Pinpoint the cell where the given text exists, returning its [X, Y] midpoint coordinate. 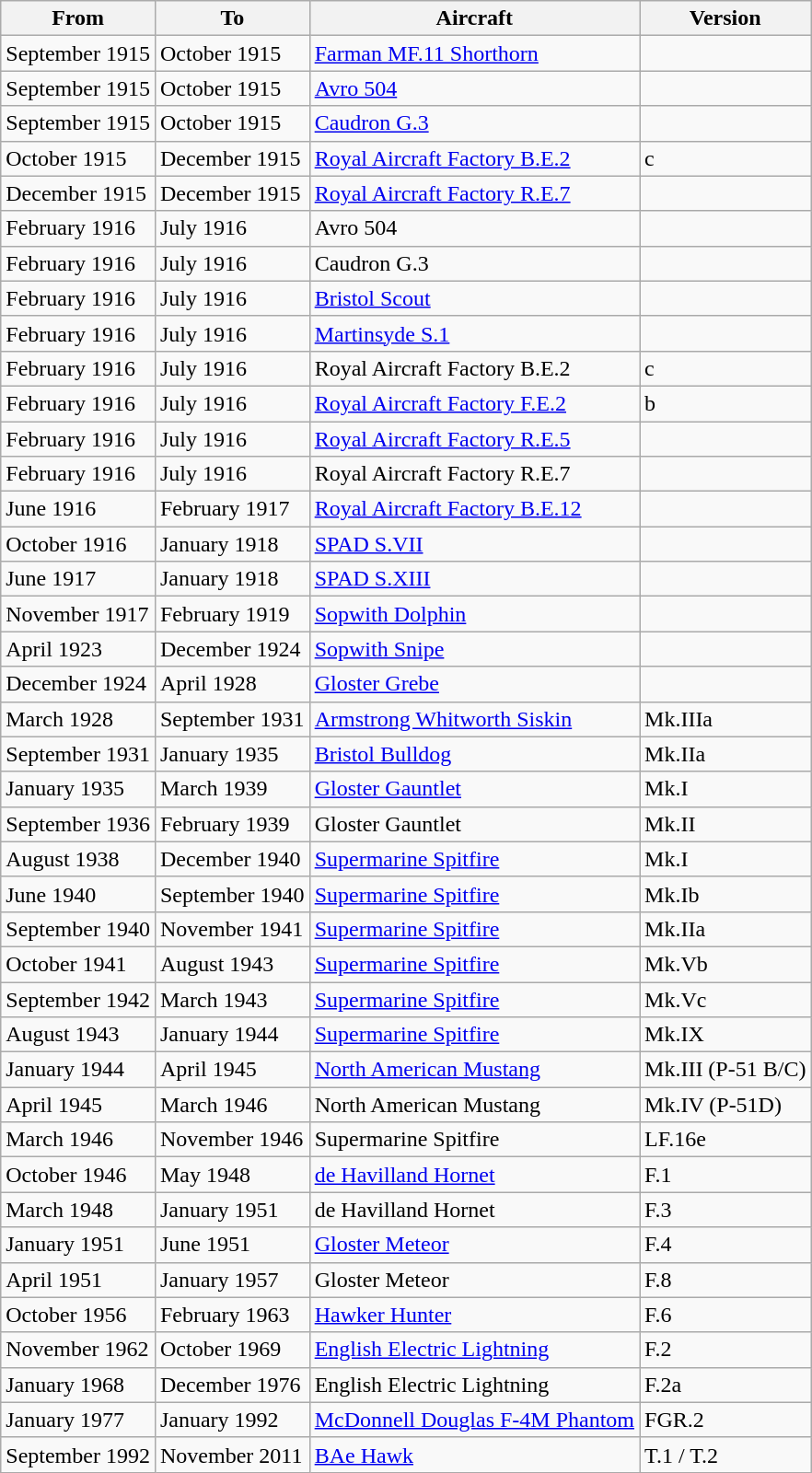
Sopwith Snipe [474, 649]
Mk.Ib [725, 894]
Martinsyde S.1 [474, 333]
Mk.IIIa [725, 719]
Royal Aircraft Factory F.E.2 [474, 403]
January 1977 [78, 1420]
SPAD S.XIII [474, 579]
June 1917 [78, 579]
April 1951 [78, 1280]
December 1940 [232, 859]
Bristol Bulldog [474, 754]
F.4 [725, 1245]
November 1941 [232, 929]
January 1957 [232, 1280]
November 1962 [78, 1350]
F.6 [725, 1315]
March 1939 [232, 789]
Mk.IV (P-51D) [725, 1105]
February 1919 [232, 614]
SPAD S.VII [474, 544]
March 1948 [78, 1210]
Royal Aircraft Factory B.E.12 [474, 509]
January 1968 [78, 1385]
Mk.III (P-51 B/C) [725, 1070]
January 1992 [232, 1420]
Gloster Grebe [474, 684]
December 1976 [232, 1385]
Mk.II [725, 824]
F.2 [725, 1350]
June 1916 [78, 509]
September 1992 [78, 1455]
June 1951 [232, 1245]
McDonnell Douglas F-4M Phantom [474, 1420]
November 2011 [232, 1455]
Farman MF.11 Shorthorn [474, 53]
October 1956 [78, 1315]
F.8 [725, 1280]
T.1 / T.2 [725, 1455]
Mk.IX [725, 1035]
September 1942 [78, 999]
April 1923 [78, 649]
BAe Hawk [474, 1455]
February 1917 [232, 509]
Bristol Scout [474, 298]
November 1917 [78, 614]
F.2a [725, 1385]
September 1936 [78, 824]
October 1969 [232, 1350]
June 1940 [78, 894]
May 1948 [232, 1175]
October 1941 [78, 964]
April 1928 [232, 684]
Hawker Hunter [474, 1315]
To [232, 18]
F.1 [725, 1175]
LF.16e [725, 1140]
Sopwith Dolphin [474, 614]
Armstrong Whitworth Siskin [474, 719]
F.3 [725, 1210]
August 1938 [78, 859]
b [725, 403]
October 1916 [78, 544]
Royal Aircraft Factory R.E.5 [474, 439]
Version [725, 18]
November 1946 [232, 1140]
Mk.Vc [725, 999]
March 1928 [78, 719]
October 1946 [78, 1175]
Mk.Vb [725, 964]
March 1943 [232, 999]
Aircraft [474, 18]
February 1939 [232, 824]
FGR.2 [725, 1420]
February 1963 [232, 1315]
From [78, 18]
